Pinpoint the cell where the given text exists, returning its [x, y] midpoint coordinate. 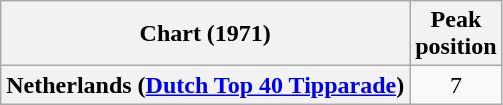
7 [456, 85]
Peakposition [456, 34]
Chart (1971) [206, 34]
Netherlands (Dutch Top 40 Tipparade) [206, 85]
